Locate the cell with the specified text and output its (X, Y) center coordinate. 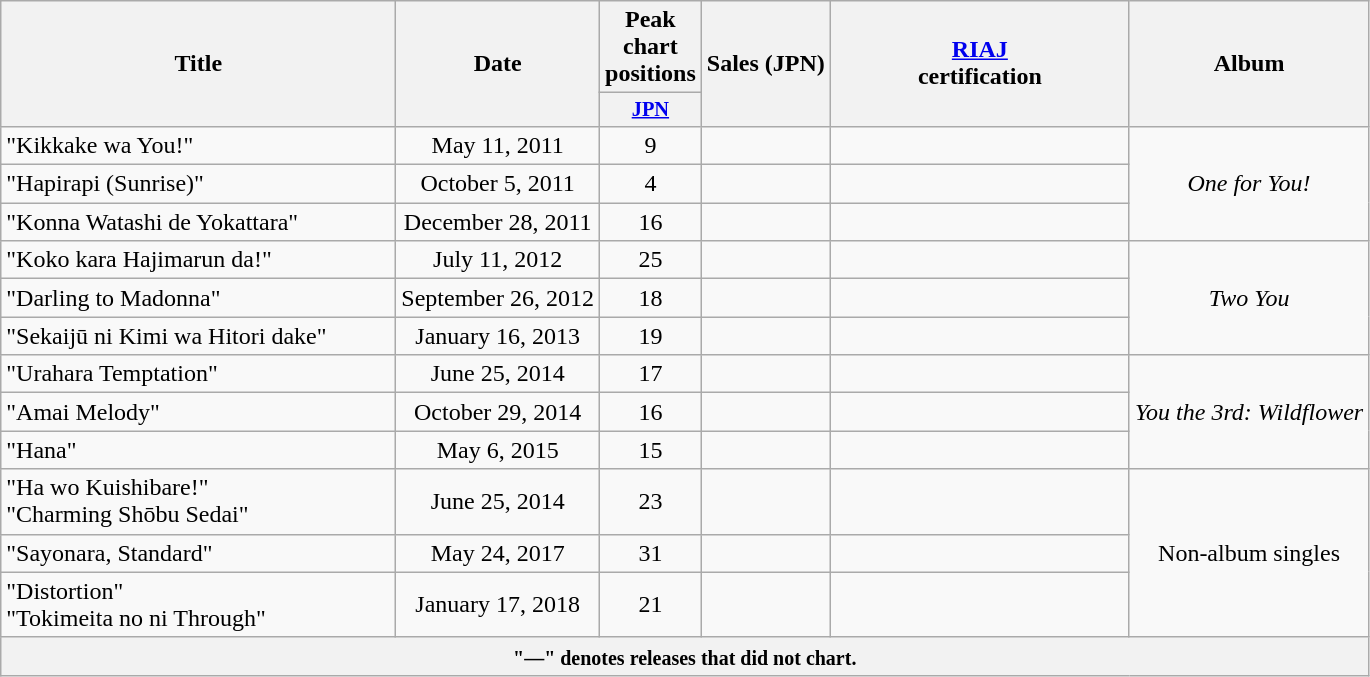
RIAJcertification (980, 64)
18 (651, 298)
"Konna Watashi de Yokattara" (198, 222)
October 29, 2014 (498, 412)
9 (651, 145)
31 (651, 553)
"Darling to Madonna" (198, 298)
Sales (JPN) (766, 64)
"Kikkake wa You!" (198, 145)
4 (651, 184)
19 (651, 336)
21 (651, 604)
"Hana" (198, 450)
October 5, 2011 (498, 184)
Peak chart positions (651, 47)
"—" denotes releases that did not chart. (685, 656)
"Urahara Temptation" (198, 374)
25 (651, 260)
Non-album singles (1248, 553)
15 (651, 450)
January 17, 2018 (498, 604)
Title (198, 64)
23 (651, 502)
May 11, 2011 (498, 145)
"Ha wo Kuishibare!""Charming Shōbu Sedai" (198, 502)
Album (1248, 64)
Date (498, 64)
You the 3rd: Wildflower (1248, 412)
January 16, 2013 (498, 336)
May 6, 2015 (498, 450)
17 (651, 374)
Two You (1248, 298)
December 28, 2011 (498, 222)
"Hapirapi (Sunrise)" (198, 184)
"Amai Melody" (198, 412)
One for You! (1248, 183)
"Sayonara, Standard" (198, 553)
September 26, 2012 (498, 298)
May 24, 2017 (498, 553)
July 11, 2012 (498, 260)
"Distortion""Tokimeita no ni Through" (198, 604)
"Koko kara Hajimarun da!" (198, 260)
JPN (651, 110)
"Sekaijū ni Kimi wa Hitori dake" (198, 336)
